Extract the [x, y] coordinate from the center of the cell holding the provided text.  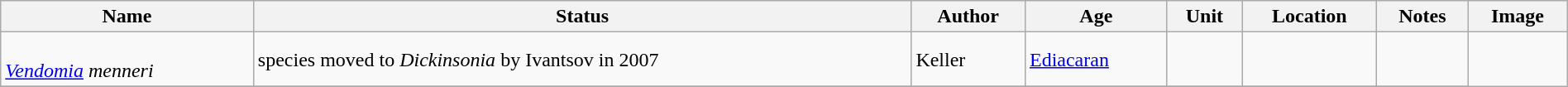
Ediacaran [1096, 60]
Location [1310, 17]
Unit [1204, 17]
Author [968, 17]
Keller [968, 60]
Vendomia menneri [127, 60]
Notes [1422, 17]
Image [1518, 17]
Status [582, 17]
Name [127, 17]
Age [1096, 17]
species moved to Dickinsonia by Ivantsov in 2007 [582, 60]
